Capture the cell that displays the provided text and extract its (x, y) central coordinate. 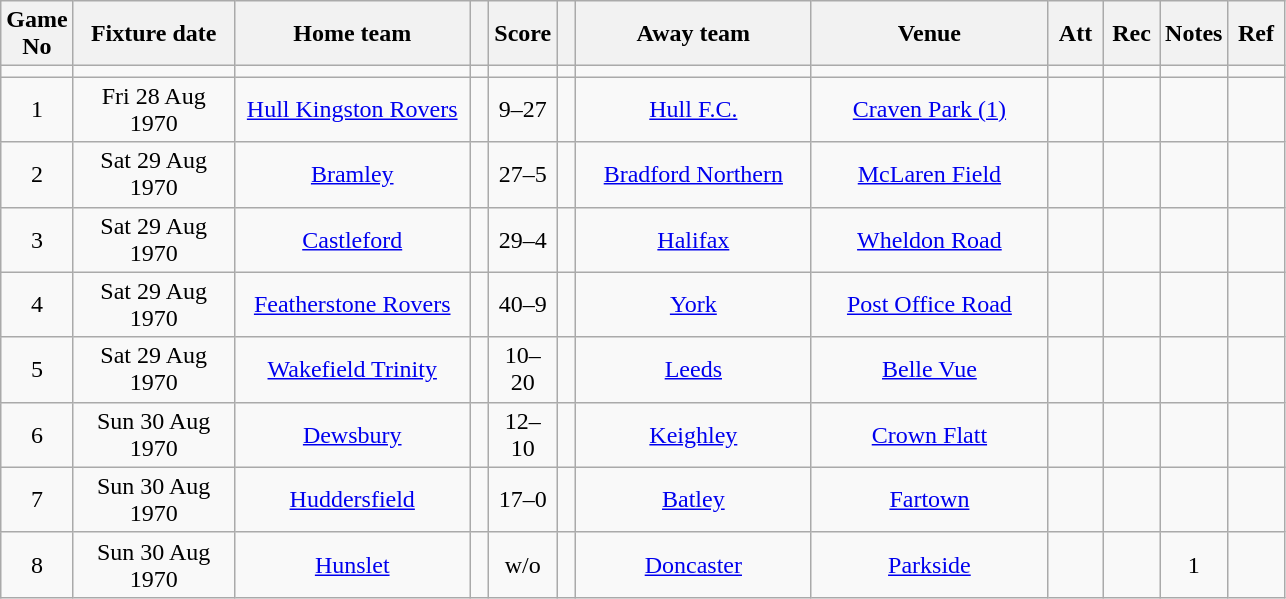
Notes (1194, 34)
Hull Kingston Rovers (352, 110)
Leeds (693, 370)
8 (37, 564)
Castleford (352, 240)
Wheldon Road (929, 240)
6 (37, 434)
Fartown (929, 500)
Rec (1132, 34)
Away team (693, 34)
Doncaster (693, 564)
12–10 (523, 434)
Post Office Road (929, 304)
Huddersfield (352, 500)
9–27 (523, 110)
40–9 (523, 304)
Fri 28 Aug 1970 (154, 110)
Parkside (929, 564)
Craven Park (1) (929, 110)
Featherstone Rovers (352, 304)
Crown Flatt (929, 434)
27–5 (523, 174)
4 (37, 304)
3 (37, 240)
17–0 (523, 500)
York (693, 304)
Venue (929, 34)
Score (523, 34)
7 (37, 500)
Bradford Northern (693, 174)
Belle Vue (929, 370)
29–4 (523, 240)
Hunslet (352, 564)
Batley (693, 500)
Wakefield Trinity (352, 370)
Att (1075, 34)
w/o (523, 564)
2 (37, 174)
Halifax (693, 240)
Game No (37, 34)
Ref (1256, 34)
10–20 (523, 370)
Keighley (693, 434)
Dewsbury (352, 434)
McLaren Field (929, 174)
Bramley (352, 174)
Hull F.C. (693, 110)
5 (37, 370)
Fixture date (154, 34)
Home team (352, 34)
